Output the [X, Y] coordinate of the center of the cell containing the given text.  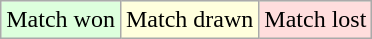
Match drawn [189, 20]
Match won [61, 20]
Match lost [316, 20]
